For the text-containing cell, return its midpoint in (X, Y) coordinate format. 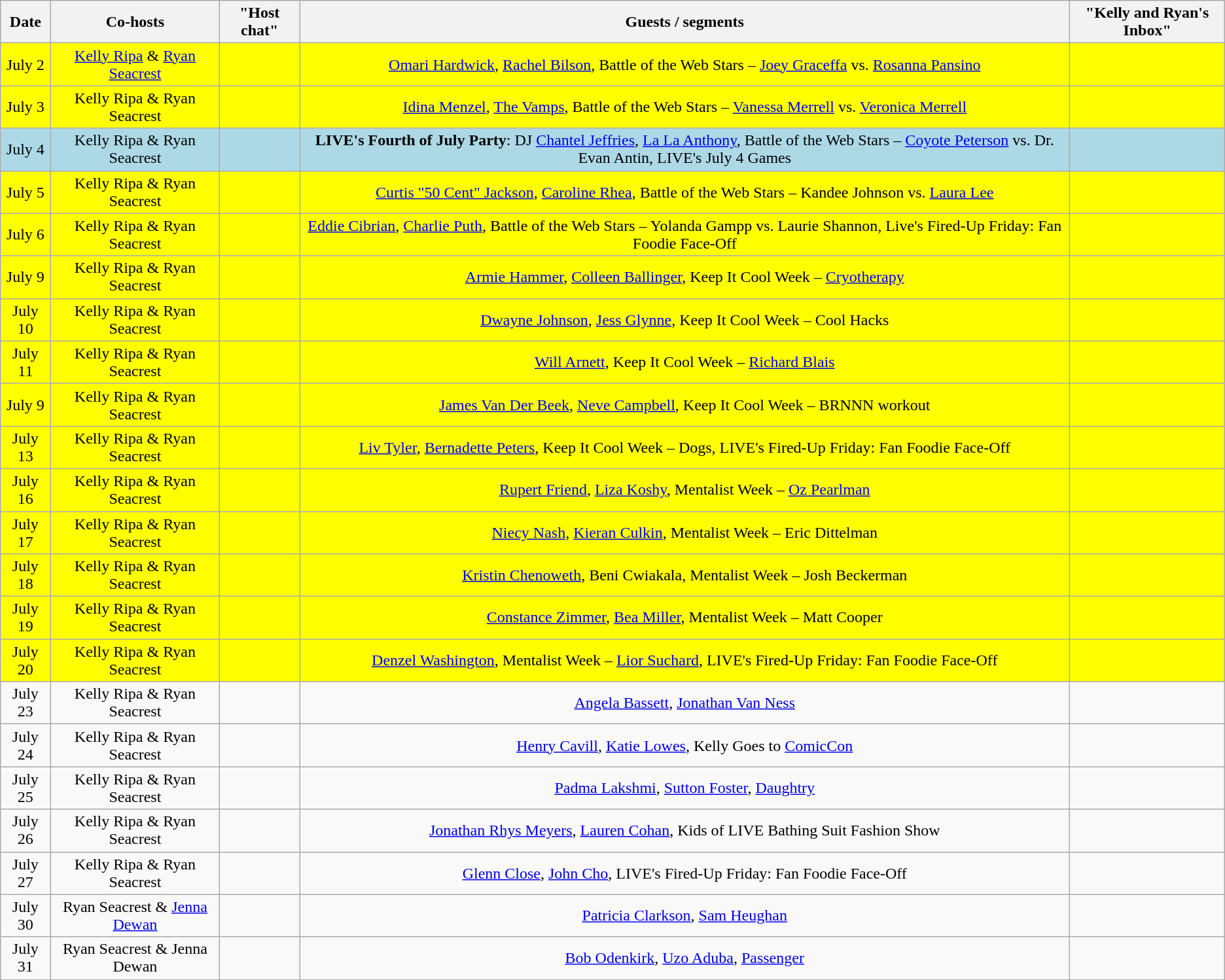
July 16 (26, 489)
Kristin Chenoweth, Beni Cwiakala, Mentalist Week – Josh Beckerman (684, 576)
July 17 (26, 533)
Eddie Cibrian, Charlie Puth, Battle of the Web Stars – Yolanda Gampp vs. Laurie Shannon, Live's Fired-Up Friday: Fan Foodie Face-Off (684, 234)
Will Arnett, Keep It Cool Week – Richard Blais (684, 362)
July 13 (26, 447)
Constance Zimmer, Bea Miller, Mentalist Week – Matt Cooper (684, 618)
July 3 (26, 107)
"Host chat" (260, 22)
Angela Bassett, Jonathan Van Ness (684, 703)
July 2 (26, 64)
James Van Der Beek, Neve Campbell, Keep It Cool Week – BRNNN workout (684, 404)
Liv Tyler, Bernadette Peters, Keep It Cool Week – Dogs, LIVE's Fired-Up Friday: Fan Foodie Face-Off (684, 447)
Dwayne Johnson, Jess Glynne, Keep It Cool Week – Cool Hacks (684, 319)
July 19 (26, 618)
July 31 (26, 958)
July 30 (26, 916)
Patricia Clarkson, Sam Heughan (684, 916)
Omari Hardwick, Rachel Bilson, Battle of the Web Stars – Joey Graceffa vs. Rosanna Pansino (684, 64)
July 25 (26, 788)
July 4 (26, 149)
Curtis "50 Cent" Jackson, Caroline Rhea, Battle of the Web Stars – Kandee Johnson vs. Laura Lee (684, 192)
July 5 (26, 192)
"Kelly and Ryan's Inbox" (1147, 22)
July 26 (26, 831)
July 11 (26, 362)
Jonathan Rhys Meyers, Lauren Cohan, Kids of LIVE Bathing Suit Fashion Show (684, 831)
July 27 (26, 873)
July 20 (26, 661)
July 18 (26, 576)
Henry Cavill, Katie Lowes, Kelly Goes to ComicCon (684, 746)
Armie Hammer, Colleen Ballinger, Keep It Cool Week – Cryotherapy (684, 277)
Rupert Friend, Liza Koshy, Mentalist Week – Oz Pearlman (684, 489)
Denzel Washington, Mentalist Week – Lior Suchard, LIVE's Fired-Up Friday: Fan Foodie Face-Off (684, 661)
LIVE's Fourth of July Party: DJ Chantel Jeffries, La La Anthony, Battle of the Web Stars – Coyote Peterson vs. Dr. Evan Antin, LIVE's July 4 Games (684, 149)
Glenn Close, John Cho, LIVE's Fired-Up Friday: Fan Foodie Face-Off (684, 873)
Idina Menzel, The Vamps, Battle of the Web Stars – Vanessa Merrell vs. Veronica Merrell (684, 107)
July 23 (26, 703)
Date (26, 22)
Niecy Nash, Kieran Culkin, Mentalist Week – Eric Dittelman (684, 533)
Bob Odenkirk, Uzo Aduba, Passenger (684, 958)
July 6 (26, 234)
Guests / segments (684, 22)
Padma Lakshmi, Sutton Foster, Daughtry (684, 788)
Co-hosts (135, 22)
July 24 (26, 746)
July 10 (26, 319)
